Return (x, y) of the center of cell containing provided text 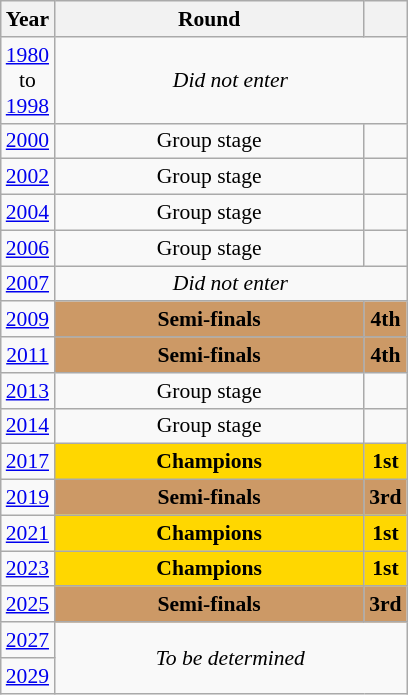
2019 (28, 498)
2017 (28, 462)
Round (209, 19)
2004 (28, 213)
2002 (28, 177)
To be determined (230, 658)
2006 (28, 248)
2011 (28, 355)
2027 (28, 640)
2007 (28, 284)
2009 (28, 320)
2000 (28, 141)
2014 (28, 426)
2021 (28, 533)
2023 (28, 569)
Year (28, 19)
1980to1998 (28, 80)
2025 (28, 605)
2013 (28, 391)
2029 (28, 676)
